From the cell containing the given text, extract its center point as (X, Y) coordinate. 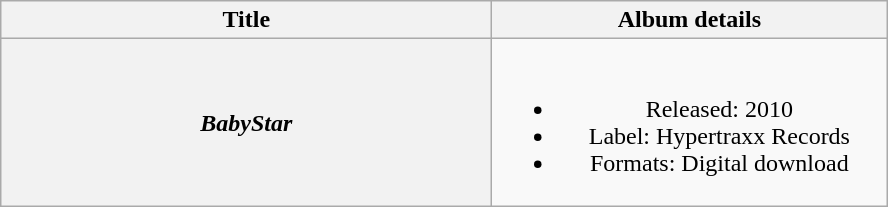
Released: 2010Label: Hypertraxx RecordsFormats: Digital download (690, 122)
Title (246, 20)
BabyStar (246, 122)
Album details (690, 20)
